Identify which cell holds the provided text, then report its (x, y) central coordinate. 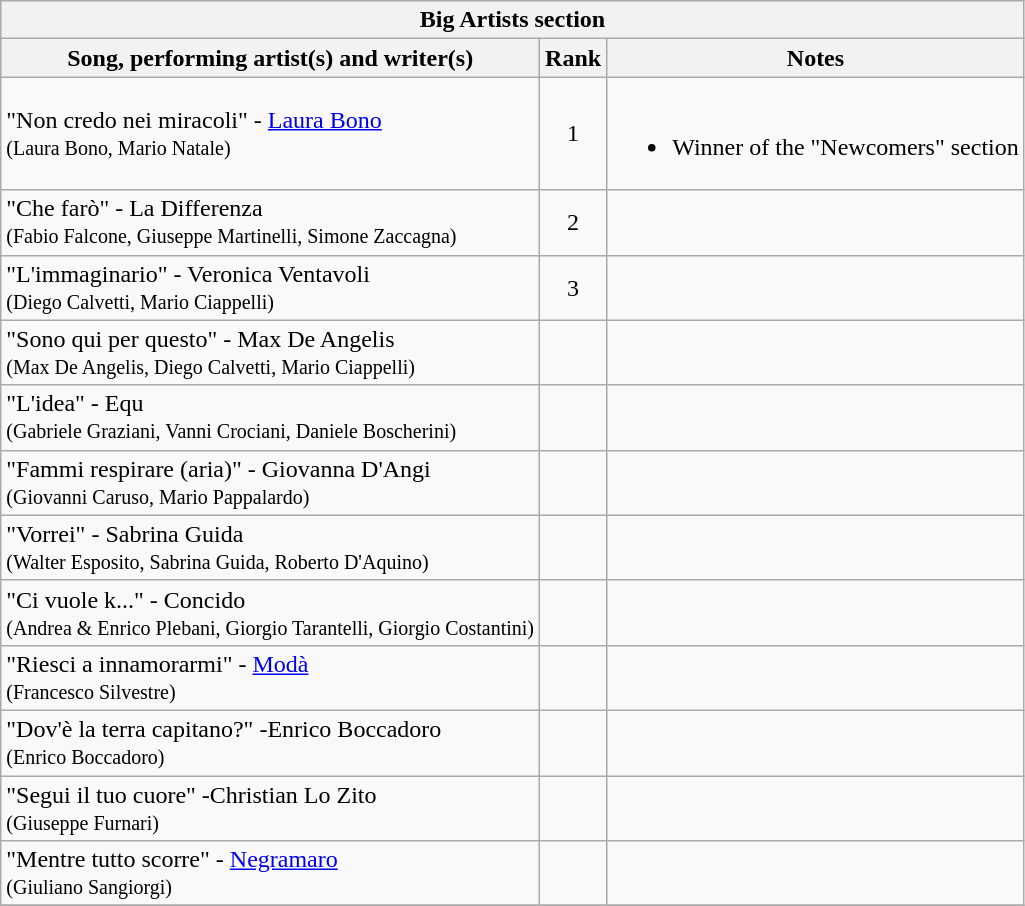
3 (574, 288)
Notes (816, 58)
"Vorrei" - Sabrina Guida (Walter Esposito, Sabrina Guida, Roberto D'Aquino) (270, 548)
"Non credo nei miracoli" - Laura Bono (Laura Bono, Mario Natale) (270, 134)
2 (574, 222)
"L'immaginario" - Veronica Ventavoli (Diego Calvetti, Mario Ciappelli) (270, 288)
"Mentre tutto scorre" - Negramaro (Giuliano Sangiorgi) (270, 874)
"Sono qui per questo" - Max De Angelis (Max De Angelis, Diego Calvetti, Mario Ciappelli) (270, 352)
"Riesci a innamorarmi" - Modà (Francesco Silvestre) (270, 678)
1 (574, 134)
"Segui il tuo cuore" -Christian Lo Zito (Giuseppe Furnari) (270, 808)
Rank (574, 58)
"Fammi respirare (aria)" - Giovanna D'Angi (Giovanni Caruso, Mario Pappalardo) (270, 482)
"Che farò" - La Differenza (Fabio Falcone, Giuseppe Martinelli, Simone Zaccagna) (270, 222)
"Dov'è la terra capitano?" -Enrico Boccadoro (Enrico Boccadoro) (270, 742)
Winner of the "Newcomers" section (816, 134)
Song, performing artist(s) and writer(s) (270, 58)
Big Artists section (513, 20)
"L'idea" - Equ (Gabriele Graziani, Vanni Crociani, Daniele Boscherini) (270, 418)
"Ci vuole k..." - Concido (Andrea & Enrico Plebani, Giorgio Tarantelli, Giorgio Costantini) (270, 612)
